Locate the cell with the specified text and output its [x, y] center coordinate. 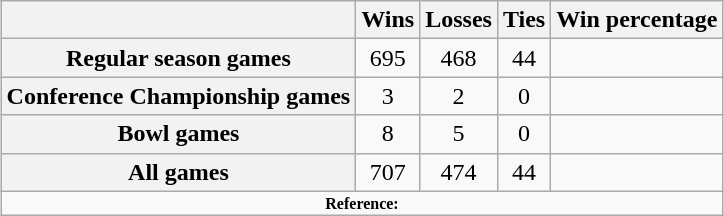
474 [459, 172]
Bowl games [178, 134]
Win percentage [637, 20]
Ties [524, 20]
2 [459, 96]
707 [388, 172]
All games [178, 172]
Losses [459, 20]
468 [459, 58]
8 [388, 134]
Regular season games [178, 58]
5 [459, 134]
Conference Championship games [178, 96]
3 [388, 96]
Wins [388, 20]
695 [388, 58]
Reference: [362, 203]
